Find where the given text appears and provide that cell's center as [X, Y] coordinate. 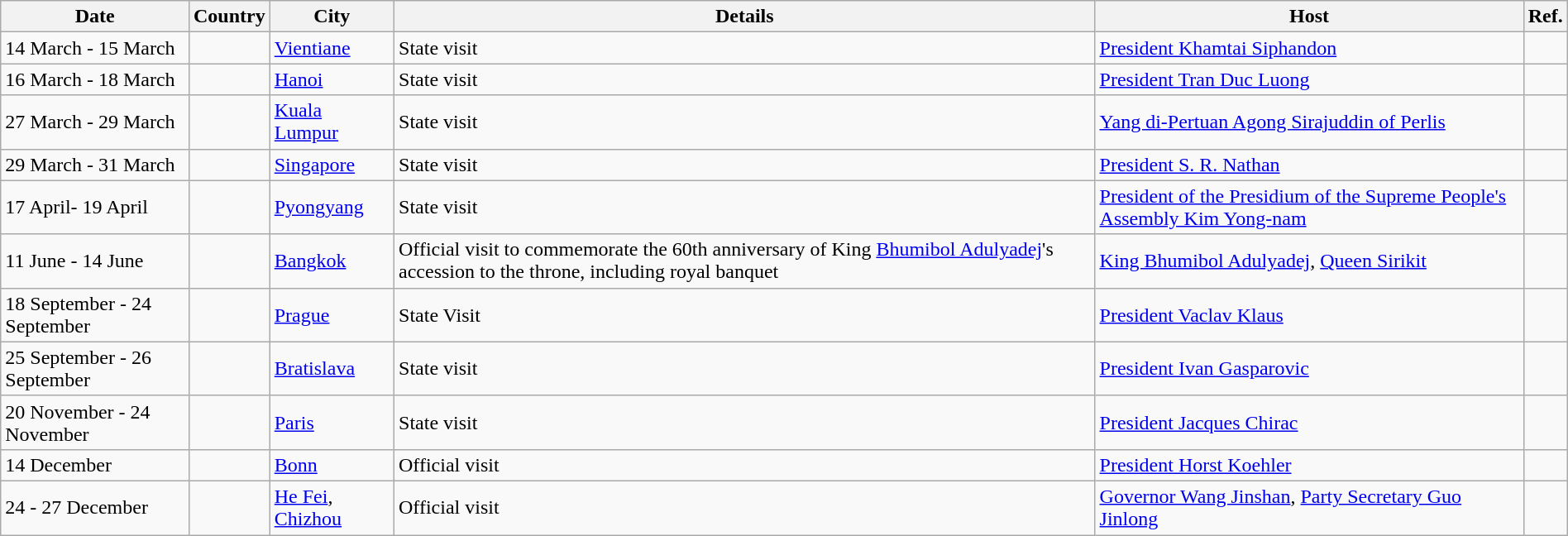
14 December [95, 465]
16 March - 18 March [95, 79]
Ref. [1545, 17]
President Tran Duc Luong [1309, 79]
Pyongyang [332, 207]
20 November - 24 November [95, 422]
Prague [332, 314]
25 September - 26 September [95, 369]
President of the Presidium of the Supreme People's Assembly Kim Yong-nam [1309, 207]
Hanoi [332, 79]
11 June - 14 June [95, 261]
President Khamtai Siphandon [1309, 48]
Date [95, 17]
President Horst Koehler [1309, 465]
Bonn [332, 465]
Country [229, 17]
Details [745, 17]
Singapore [332, 165]
He Fei, Chizhou [332, 508]
Paris [332, 422]
Vientiane [332, 48]
Kuala Lumpur [332, 122]
President S. R. Nathan [1309, 165]
President Ivan Gasparovic [1309, 369]
Yang di-Pertuan Agong Sirajuddin of Perlis [1309, 122]
Governor Wang Jinshan, Party Secretary Guo Jinlong [1309, 508]
17 April- 19 April [95, 207]
Bratislava [332, 369]
State Visit [745, 314]
Host [1309, 17]
King Bhumibol Adulyadej, Queen Sirikit [1309, 261]
18 September - 24 September [95, 314]
14 March - 15 March [95, 48]
City [332, 17]
President Jacques Chirac [1309, 422]
27 March - 29 March [95, 122]
29 March - 31 March [95, 165]
24 - 27 December [95, 508]
President Vaclav Klaus [1309, 314]
Bangkok [332, 261]
Official visit to commemorate the 60th anniversary of King Bhumibol Adulyadej's accession to the throne, including royal banquet [745, 261]
